Determine the (x, y) coordinate at the center of the cell enclosing the given text.  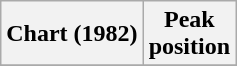
Chart (1982) (72, 34)
Peakposition (189, 34)
